For the text-containing cell, return its midpoint in [x, y] coordinate format. 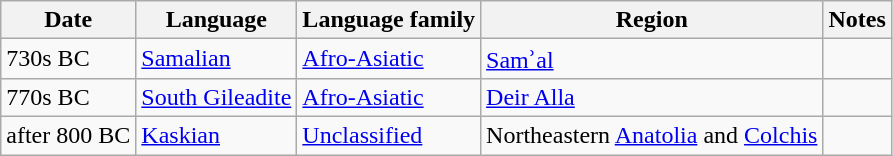
Northeastern Anatolia and Colchis [652, 135]
Kaskian [216, 135]
Deir Alla [652, 97]
Language [216, 20]
Samʾal [652, 59]
Language family [389, 20]
South Gileadite [216, 97]
after 800 BC [68, 135]
Date [68, 20]
730s BC [68, 59]
Region [652, 20]
770s BC [68, 97]
Samalian [216, 59]
Notes [857, 20]
Unclassified [389, 135]
